Determine the (x, y) coordinate at the center of the cell enclosing the given text.  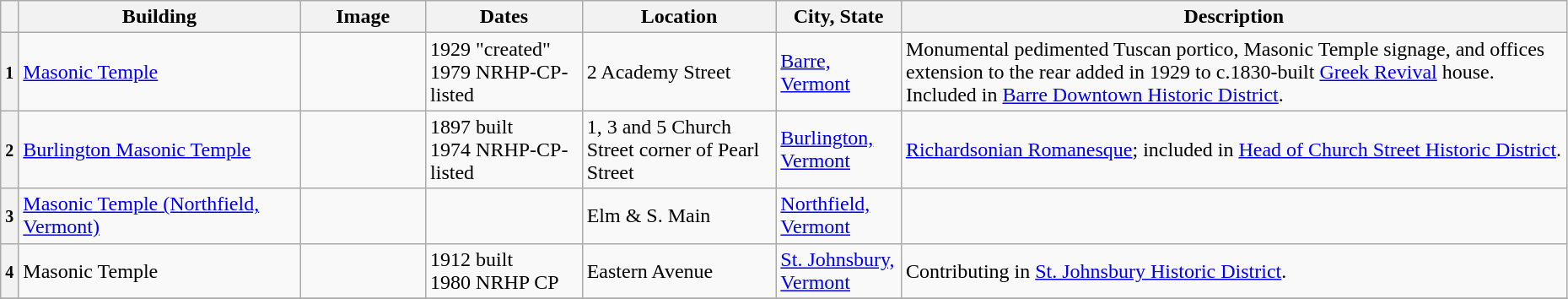
4 (10, 270)
2 (10, 149)
1929 "created"1979 NRHP-CP-listed (504, 72)
Northfield, Vermont (838, 216)
Elm & S. Main (679, 216)
Dates (504, 17)
Burlington, Vermont (838, 149)
1 (10, 72)
1897 built1974 NRHP-CP-listed (504, 149)
1912 built1980 NRHP CP (504, 270)
St. Johnsbury, Vermont (838, 270)
1, 3 and 5 Church Street corner of Pearl Street (679, 149)
Burlington Masonic Temple (159, 149)
Image (363, 17)
Masonic Temple (Northfield, Vermont) (159, 216)
Contributing in St. Johnsbury Historic District. (1233, 270)
Location (679, 17)
2 Academy Street (679, 72)
City, State (838, 17)
Richardsonian Romanesque; included in Head of Church Street Historic District. (1233, 149)
3 (10, 216)
Description (1233, 17)
Barre, Vermont (838, 72)
Building (159, 17)
Eastern Avenue (679, 270)
